Determine the (x, y) coordinate at the center of the cell enclosing the given text.  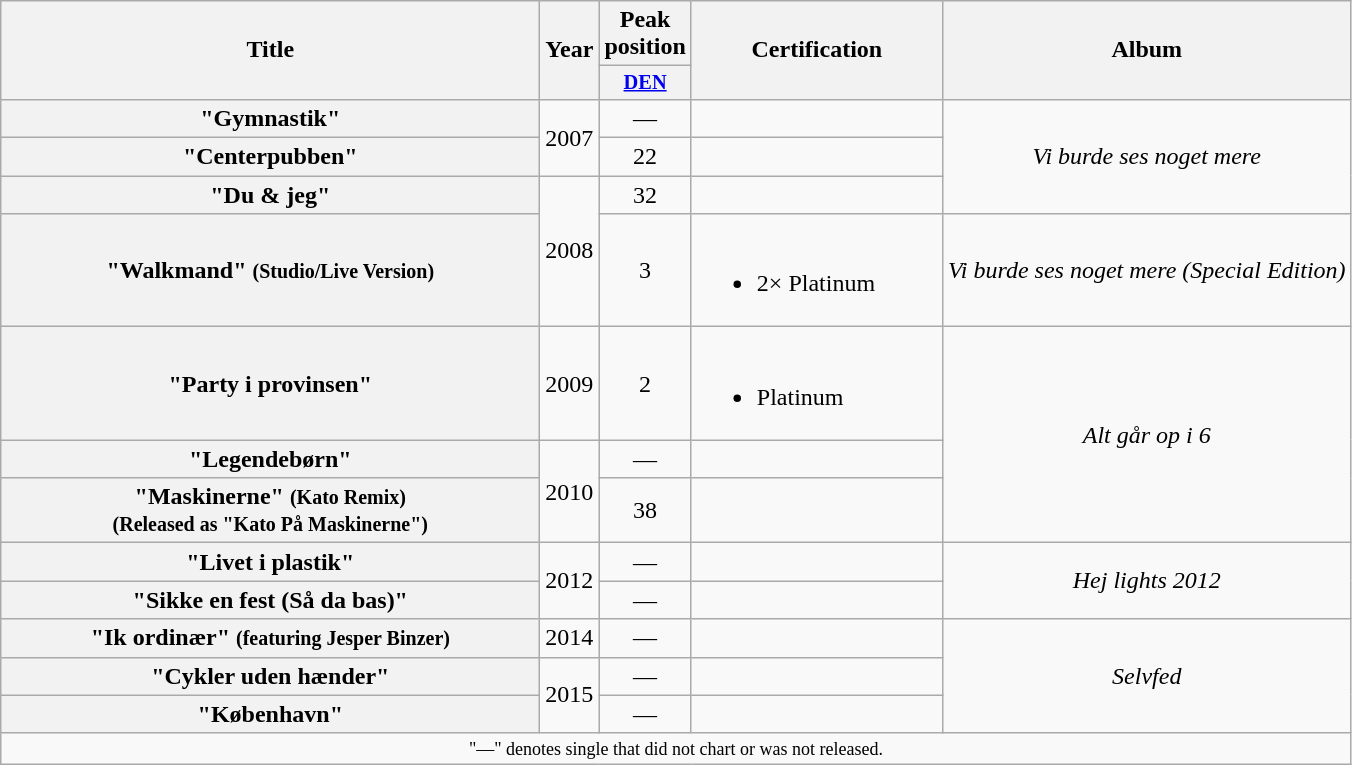
"Walkmand" (Studio/Live Version) (270, 270)
2 (645, 384)
Selvfed (1146, 676)
22 (645, 157)
"Du & jeg" (270, 195)
Peak position (645, 34)
2007 (570, 137)
"Sikke en fest (Så da bas)" (270, 600)
38 (645, 510)
2015 (570, 695)
"Centerpubben" (270, 157)
Year (570, 50)
DEN (645, 83)
3 (645, 270)
"—" denotes single that did not chart or was not released. (676, 748)
Vi burde ses noget mere (1146, 156)
Platinum (816, 384)
32 (645, 195)
"Livet i plastik" (270, 562)
"Maskinerne" (Kato Remix)(Released as "Kato På Maskinerne") (270, 510)
Vi burde ses noget mere (Special Edition) (1146, 270)
Hej lights 2012 (1146, 581)
"København" (270, 714)
2009 (570, 384)
2008 (570, 252)
"Gymnastik" (270, 118)
"Legendebørn" (270, 459)
2012 (570, 581)
"Party i provinsen" (270, 384)
2× Platinum (816, 270)
2014 (570, 638)
Certification (816, 50)
Album (1146, 50)
Alt går op i 6 (1146, 435)
"Cykler uden hænder" (270, 676)
Title (270, 50)
"Ik ordinær" (featuring Jesper Binzer) (270, 638)
2010 (570, 492)
